Return (X, Y) of the center of cell containing provided text 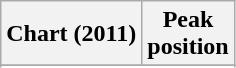
Chart (2011) (72, 34)
Peakposition (188, 34)
